For the text-containing cell, return its midpoint in (x, y) coordinate format. 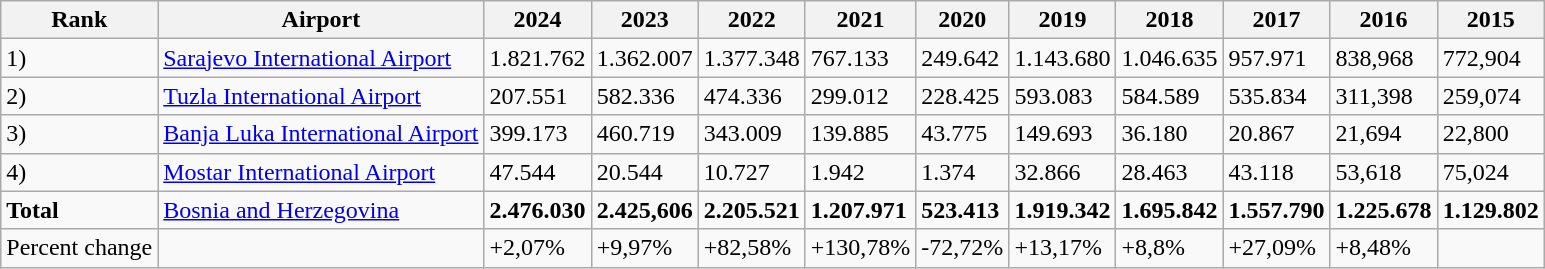
4) (80, 172)
299.012 (860, 96)
Total (80, 210)
+82,58% (752, 248)
Mostar International Airport (321, 172)
1.821.762 (538, 58)
2015 (1490, 20)
957.971 (1276, 58)
2020 (962, 20)
2017 (1276, 20)
+9,97% (644, 248)
+130,78% (860, 248)
2.205.521 (752, 210)
Percent change (80, 248)
1.143.680 (1062, 58)
2) (80, 96)
593.083 (1062, 96)
+2,07% (538, 248)
28.463 (1170, 172)
+27,09% (1276, 248)
1.942 (860, 172)
1.557.790 (1276, 210)
1.362.007 (644, 58)
535.834 (1276, 96)
2.425,606 (644, 210)
Banja Luka International Airport (321, 134)
2021 (860, 20)
-72,72% (962, 248)
43.775 (962, 134)
523.413 (962, 210)
2016 (1384, 20)
1.046.635 (1170, 58)
228.425 (962, 96)
399.173 (538, 134)
Rank (80, 20)
767.133 (860, 58)
2022 (752, 20)
Sarajevo International Airport (321, 58)
1.225.678 (1384, 210)
149.693 (1062, 134)
2019 (1062, 20)
772,904 (1490, 58)
1.374 (962, 172)
+8,8% (1170, 248)
+13,17% (1062, 248)
32.866 (1062, 172)
2018 (1170, 20)
207.551 (538, 96)
53,618 (1384, 172)
75,024 (1490, 172)
47.544 (538, 172)
22,800 (1490, 134)
584.589 (1170, 96)
3) (80, 134)
460.719 (644, 134)
1.377.348 (752, 58)
36.180 (1170, 134)
1) (80, 58)
139.885 (860, 134)
43.118 (1276, 172)
2024 (538, 20)
20.544 (644, 172)
474.336 (752, 96)
838,968 (1384, 58)
1.207.971 (860, 210)
343.009 (752, 134)
Bosnia and Herzegovina (321, 210)
Tuzla International Airport (321, 96)
249.642 (962, 58)
1.919.342 (1062, 210)
Airport (321, 20)
10.727 (752, 172)
582.336 (644, 96)
311,398 (1384, 96)
1.129.802 (1490, 210)
20.867 (1276, 134)
+8,48% (1384, 248)
259,074 (1490, 96)
21,694 (1384, 134)
2.476.030 (538, 210)
1.695.842 (1170, 210)
2023 (644, 20)
